Detect which cell encompasses the target text, then output its [x, y] center coordinate. 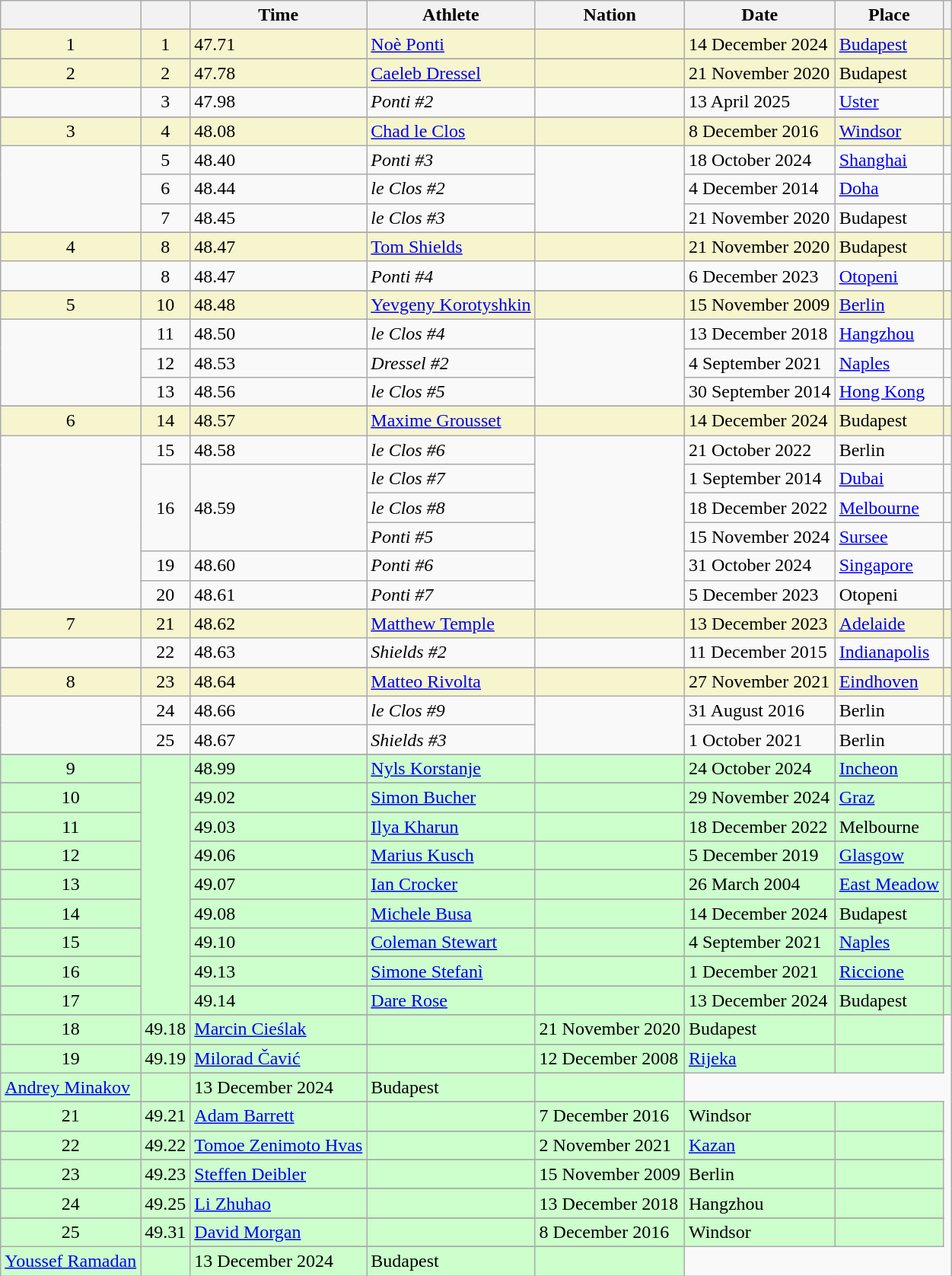
49.03 [279, 826]
21 October 2022 [759, 450]
Date [759, 15]
5 December 2023 [759, 595]
Ian Crocker [451, 885]
48.66 [279, 710]
Glasgow [889, 856]
le Clos #6 [451, 450]
Nation [610, 15]
Yevgeny Korotyshkin [451, 305]
47.98 [279, 102]
48.59 [279, 508]
le Clos #7 [451, 479]
Matthew Temple [451, 624]
48.08 [279, 131]
48.50 [279, 333]
48.63 [279, 652]
Tom Shields [451, 247]
26 March 2004 [759, 885]
Dressel #2 [451, 363]
48.58 [279, 450]
le Clos #4 [451, 333]
1 September 2014 [759, 479]
49.23 [166, 1174]
Adelaide [889, 624]
48.64 [279, 681]
49.21 [166, 1116]
48.62 [279, 624]
5 December 2019 [759, 856]
Li Zhuhao [279, 1203]
Dare Rose [451, 1000]
48.56 [279, 392]
47.71 [279, 44]
13 December 2023 [759, 624]
Ponti #4 [451, 276]
48.61 [279, 595]
48.53 [279, 363]
29 November 2024 [759, 797]
49.19 [166, 1058]
Eindhoven [889, 681]
1 October 2021 [759, 739]
le Clos #2 [451, 189]
9 [71, 768]
Kazan [759, 1145]
49.10 [279, 943]
Time [279, 15]
Dubai [889, 479]
David Morgan [279, 1232]
Incheon [889, 768]
6 December 2023 [759, 276]
24 October 2024 [759, 768]
Indianapolis [889, 652]
7 December 2016 [610, 1116]
le Clos #3 [451, 218]
Ponti #2 [451, 102]
48.45 [279, 218]
48.48 [279, 305]
Michele Busa [451, 914]
Riccione [889, 971]
49.08 [279, 914]
Steffen Deibler [279, 1174]
48.44 [279, 189]
East Meadow [889, 885]
Nyls Korstanje [451, 768]
49.07 [279, 885]
49.18 [166, 1029]
Simone Stefanì [451, 971]
Doha [889, 189]
48.67 [279, 739]
47.78 [279, 73]
le Clos #8 [451, 508]
17 [71, 1000]
Singapore [889, 566]
48.57 [279, 421]
Marcin Cieślak [279, 1029]
Marius Kusch [451, 856]
Chad le Clos [451, 131]
4 December 2014 [759, 189]
20 [166, 595]
Graz [889, 797]
Sursee [889, 537]
30 September 2014 [759, 392]
2 November 2021 [610, 1145]
Uster [889, 102]
Athlete [451, 15]
48.40 [279, 160]
Rijeka [759, 1058]
27 November 2021 [759, 681]
Ponti #6 [451, 566]
Maxime Grousset [451, 421]
Caeleb Dressel [451, 73]
Shanghai [889, 160]
Adam Barrett [279, 1116]
Shields #3 [451, 739]
15 November 2024 [759, 537]
49.14 [279, 1000]
Shields #2 [451, 652]
Coleman Stewart [451, 943]
48.60 [279, 566]
Ponti #7 [451, 595]
Ponti #3 [451, 160]
49.31 [166, 1232]
49.22 [166, 1145]
31 October 2024 [759, 566]
Hong Kong [889, 392]
18 [71, 1029]
Tomoe Zenimoto Hvas [279, 1145]
Matteo Rivolta [451, 681]
1 December 2021 [759, 971]
13 April 2025 [759, 102]
49.25 [166, 1203]
Youssef Ramadan [71, 1261]
31 August 2016 [759, 710]
le Clos #9 [451, 710]
Milorad Čavić [279, 1058]
Noè Ponti [451, 44]
le Clos #5 [451, 392]
11 December 2015 [759, 652]
Ilya Kharun [451, 826]
Place [889, 15]
12 December 2008 [610, 1058]
49.02 [279, 797]
49.06 [279, 856]
48.99 [279, 768]
Simon Bucher [451, 797]
Ponti #5 [451, 537]
18 October 2024 [759, 160]
Andrey Minakov [71, 1087]
49.13 [279, 971]
